Pinpoint the cell where the given text exists, returning its [X, Y] midpoint coordinate. 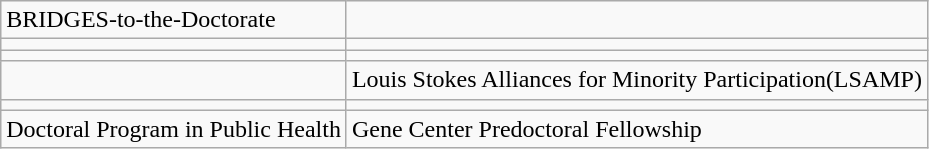
Doctoral Program in Public Health [174, 129]
BRIDGES-to-the-Doctorate [174, 20]
Louis Stokes Alliances for Minority Participation(LSAMP) [636, 80]
Gene Center Predoctoral Fellowship [636, 129]
